Identify which cell holds the provided text, then report its (x, y) central coordinate. 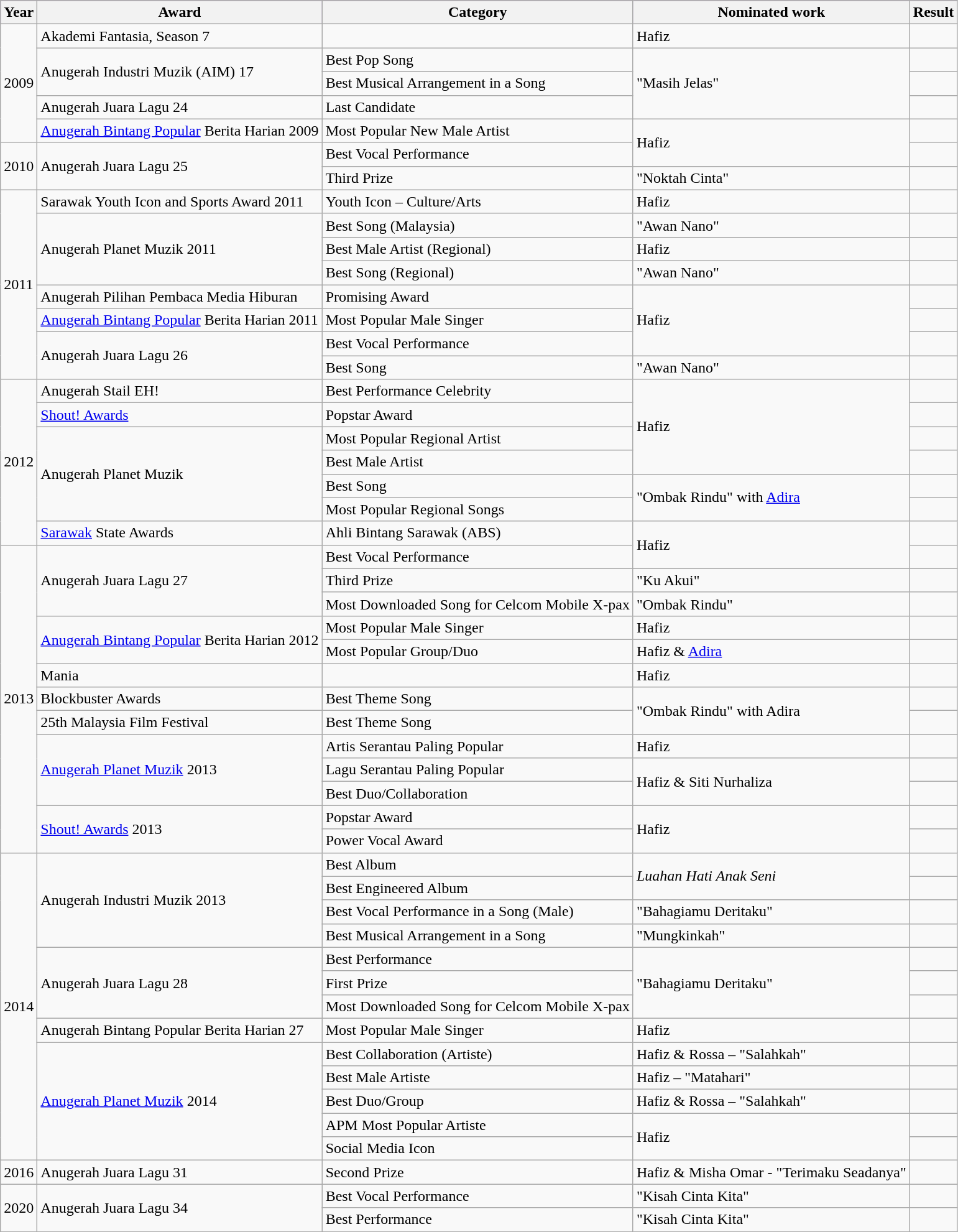
Hafiz & Siti Nurhaliza (771, 782)
First Prize (477, 983)
Most Popular New Male Artist (477, 131)
Artis Serantau Paling Popular (477, 746)
Result (933, 12)
"Masih Jelas" (771, 83)
Best Collaboration (Artiste) (477, 1054)
Best Performance Celebrity (477, 391)
Most Popular Regional Songs (477, 509)
Nominated work (771, 12)
2014 (19, 1006)
Akademi Fantasia, Season 7 (180, 36)
Anugerah Planet Muzik (180, 474)
Sarawak Youth Icon and Sports Award 2011 (180, 201)
2016 (19, 1172)
Anugerah Juara Lagu 27 (180, 580)
Anugerah Bintang Popular Berita Harian 2012 (180, 639)
Mania (180, 675)
"Noktah Cinta" (771, 178)
Anugerah Juara Lagu 34 (180, 1208)
Category (477, 12)
2011 (19, 284)
Anugerah Bintang Popular Berita Harian 27 (180, 1030)
Social Media Icon (477, 1149)
Anugerah Pilihan Pembaca Media Hiburan (180, 297)
Power Vocal Award (477, 841)
Sarawak State Awards (180, 533)
Luahan Hati Anak Seni (771, 876)
Shout! Awards 2013 (180, 829)
"Ombak Rindu" (771, 604)
2012 (19, 462)
Year (19, 12)
Anugerah Planet Muzik 2013 (180, 770)
Best Album (477, 864)
Most Popular Regional Artist (477, 438)
Anugerah Stail EH! (180, 391)
2010 (19, 166)
Anugerah Industri Muzik (AIM) 17 (180, 72)
Best Male Artist (Regional) (477, 249)
2009 (19, 83)
Award (180, 12)
APM Most Popular Artiste (477, 1125)
Anugerah Bintang Popular Berita Harian 2011 (180, 320)
Shout! Awards (180, 415)
Anugerah Planet Muzik 2011 (180, 249)
2013 (19, 699)
Anugerah Planet Muzik 2014 (180, 1101)
Second Prize (477, 1172)
Hafiz & Adira (771, 651)
Best Song (Malaysia) (477, 225)
Last Candidate (477, 107)
Anugerah Juara Lagu 26 (180, 356)
Anugerah Juara Lagu 28 (180, 983)
Best Duo/Group (477, 1101)
Youth Icon – Culture/Arts (477, 201)
Best Engineered Album (477, 888)
Blockbuster Awards (180, 699)
Lagu Serantau Paling Popular (477, 770)
"Mungkinkah" (771, 935)
"Ku Akui" (771, 580)
25th Malaysia Film Festival (180, 723)
Anugerah Juara Lagu 25 (180, 166)
Anugerah Juara Lagu 24 (180, 107)
Hafiz – "Matahari" (771, 1078)
Best Song (Regional) (477, 272)
Promising Award (477, 297)
Anugerah Bintang Popular Berita Harian 2009 (180, 131)
2020 (19, 1208)
Best Duo/Collaboration (477, 794)
Anugerah Industri Muzik 2013 (180, 900)
Best Pop Song (477, 60)
Ahli Bintang Sarawak (ABS) (477, 533)
Anugerah Juara Lagu 31 (180, 1172)
Most Popular Group/Duo (477, 651)
Hafiz & Misha Omar - "Terimaku Seadanya" (771, 1172)
Best Male Artist (477, 462)
Best Vocal Performance in a Song (Male) (477, 912)
Best Male Artiste (477, 1078)
